Find where the given text appears and provide that cell's center as [X, Y] coordinate. 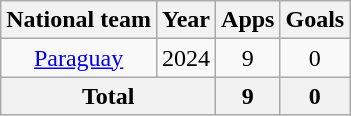
2024 [186, 58]
Total [108, 96]
Paraguay [79, 58]
Year [186, 20]
Goals [315, 20]
Apps [248, 20]
National team [79, 20]
